For the text-containing cell, return its midpoint in [x, y] coordinate format. 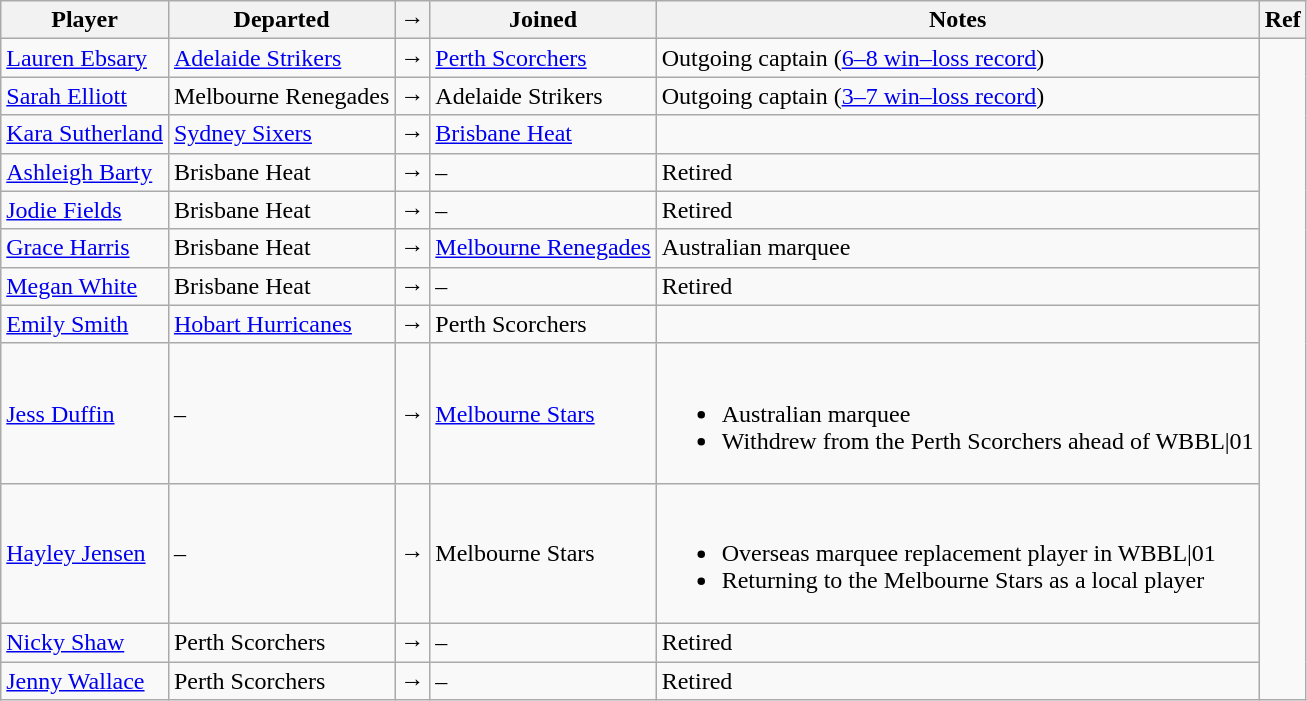
Notes [958, 20]
Lauren Ebsary [85, 58]
Grace Harris [85, 248]
Outgoing captain (3–7 win–loss record) [958, 96]
Outgoing captain (6–8 win–loss record) [958, 58]
Overseas marquee replacement player in WBBL|01Returning to the Melbourne Stars as a local player [958, 553]
Sarah Elliott [85, 96]
Nicky Shaw [85, 642]
Ashleigh Barty [85, 172]
Jess Duffin [85, 413]
Australian marqueeWithdrew from the Perth Scorchers ahead of WBBL|01 [958, 413]
Hobart Hurricanes [281, 324]
Ref [1282, 20]
Sydney Sixers [281, 134]
Jenny Wallace [85, 681]
Emily Smith [85, 324]
Hayley Jensen [85, 553]
Player [85, 20]
Megan White [85, 286]
Kara Sutherland [85, 134]
Australian marquee [958, 248]
Jodie Fields [85, 210]
Joined [543, 20]
Departed [281, 20]
